Extract the [X, Y] coordinate from the center of the cell holding the provided text.  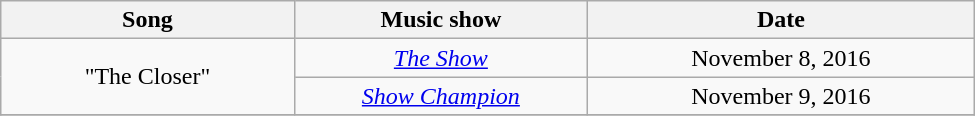
The Show [440, 58]
Date [782, 20]
Song [148, 20]
"The Closer" [148, 77]
November 8, 2016 [782, 58]
Show Champion [440, 96]
Music show [440, 20]
November 9, 2016 [782, 96]
